Pinpoint the cell where the given text exists, returning its (X, Y) midpoint coordinate. 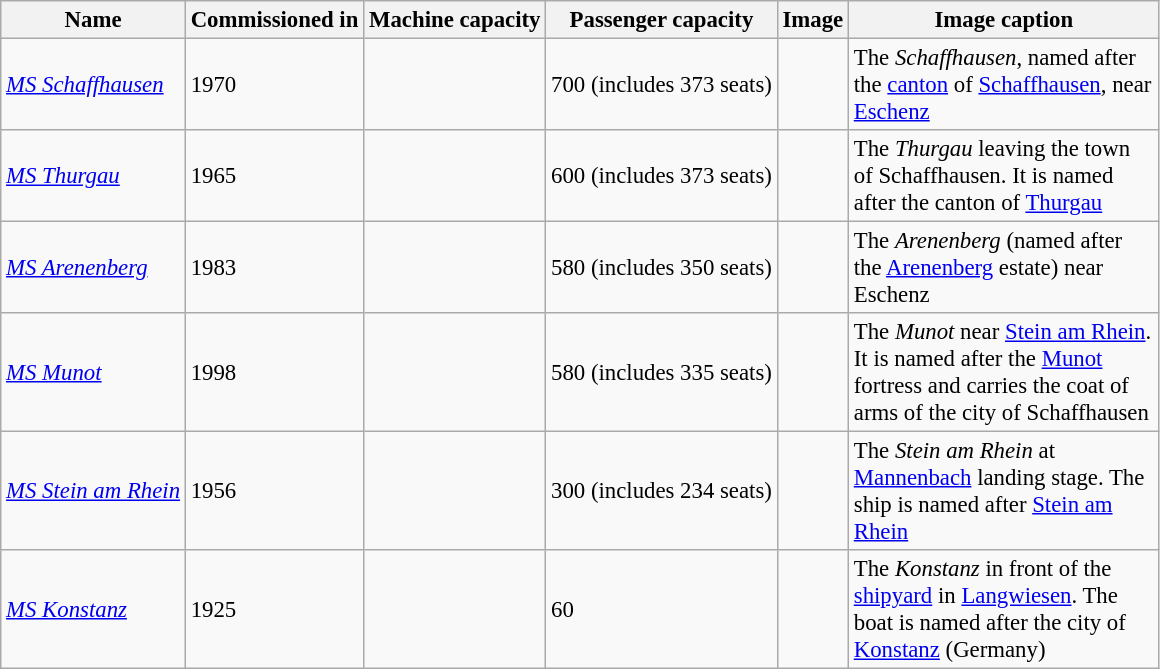
MS Stein am Rhein (94, 492)
The Arenenberg (named after the Arenenberg estate) near Eschenz (1004, 268)
700 (includes 373 seats) (662, 85)
Image (812, 20)
MS Thurgau (94, 176)
1956 (274, 492)
The Munot near Stein am Rhein. It is named after the Munot fortress and carries the coat of arms of the city of Schaffhausen (1004, 372)
1965 (274, 176)
1925 (274, 610)
580 (includes 350 seats) (662, 268)
1970 (274, 85)
Passenger capacity (662, 20)
300 (includes 234 seats) (662, 492)
Machine capacity (455, 20)
MS Arenenberg (94, 268)
600 (includes 373 seats) (662, 176)
580 (includes 335 seats) (662, 372)
Commissioned in (274, 20)
MS Konstanz (94, 610)
Name (94, 20)
60 (662, 610)
The Thurgau leaving the town of Schaffhausen. It is named after the canton of Thurgau (1004, 176)
1998 (274, 372)
The Stein am Rhein at Mannenbach landing stage. The ship is named after Stein am Rhein (1004, 492)
The Schaffhausen, named after the canton of Schaffhausen, near Eschenz (1004, 85)
The Konstanz in front of the shipyard in Langwiesen. The boat is named after the city of Konstanz (Germany) (1004, 610)
Image caption (1004, 20)
MS Munot (94, 372)
MS Schaffhausen (94, 85)
1983 (274, 268)
